Find where the given text appears and provide that cell's center as [x, y] coordinate. 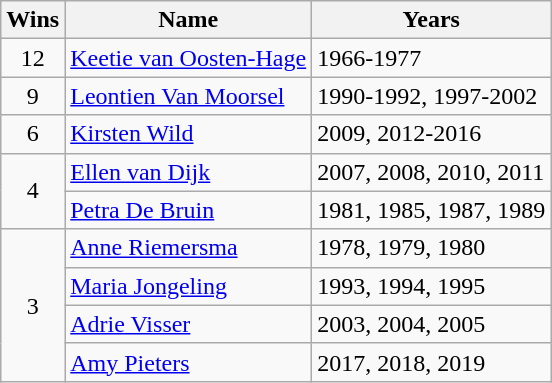
1981, 1985, 1987, 1989 [432, 210]
Keetie van Oosten-Hage [188, 58]
4 [33, 191]
Ellen van Dijk [188, 172]
1966-1977 [432, 58]
Kirsten Wild [188, 134]
Maria Jongeling [188, 286]
6 [33, 134]
2007, 2008, 2010, 2011 [432, 172]
Wins [33, 20]
Petra De Bruin [188, 210]
Anne Riemersma [188, 248]
Amy Pieters [188, 362]
1990-1992, 1997-2002 [432, 96]
2017, 2018, 2019 [432, 362]
Years [432, 20]
2003, 2004, 2005 [432, 324]
Leontien Van Moorsel [188, 96]
12 [33, 58]
3 [33, 305]
Name [188, 20]
Adrie Visser [188, 324]
9 [33, 96]
2009, 2012-2016 [432, 134]
1993, 1994, 1995 [432, 286]
1978, 1979, 1980 [432, 248]
